Return the (X, Y) coordinate for the center point of the cell that contains the specified text.  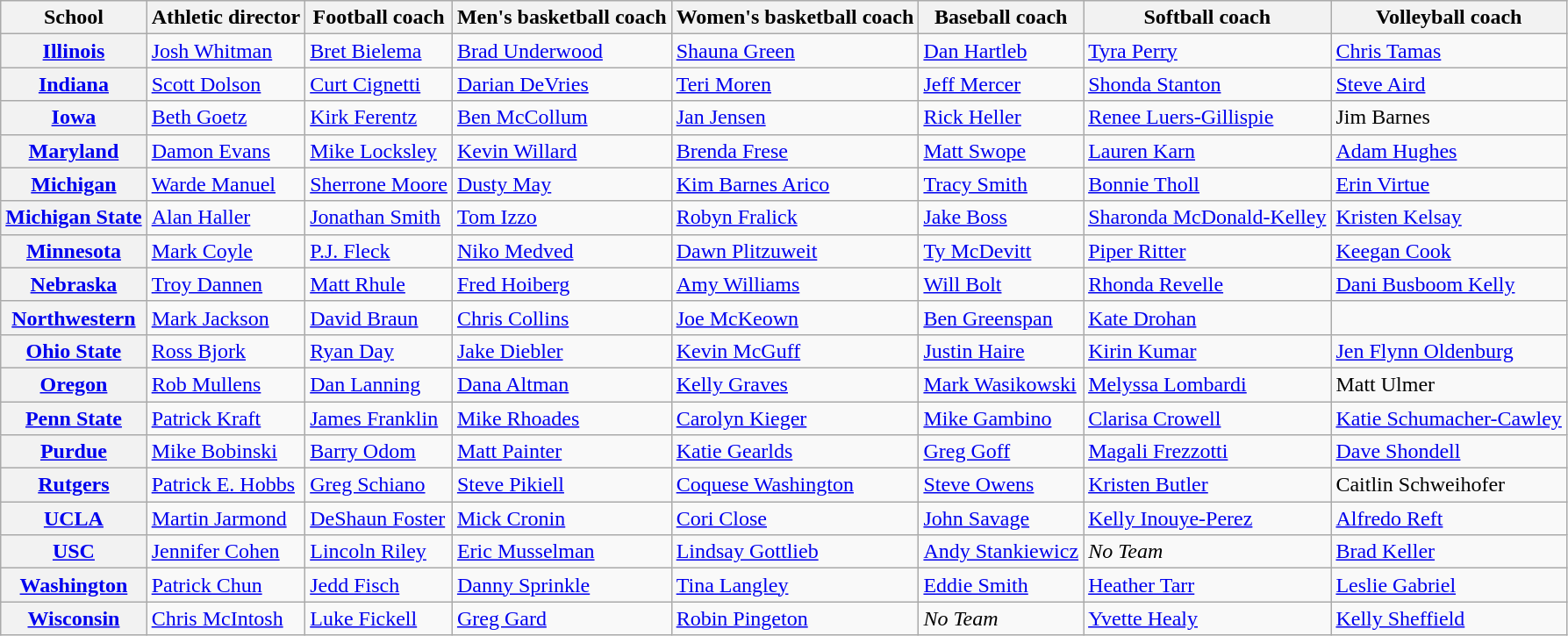
Tina Langley (795, 585)
Jen Flynn Oldenburg (1449, 351)
Fred Hoiberg (562, 284)
Tracy Smith (1001, 184)
Greg Goff (1001, 452)
School (74, 18)
P.J. Fleck (379, 251)
Steve Aird (1449, 84)
Matt Ulmer (1449, 384)
John Savage (1001, 518)
Mark Coyle (226, 251)
Teri Moren (795, 84)
Magali Frezzotti (1207, 452)
Robin Pingeton (795, 618)
Kevin McGuff (795, 351)
Katie Schumacher-Cawley (1449, 418)
Mike Rhoades (562, 418)
Kelly Sheffield (1449, 618)
Piper Ritter (1207, 251)
Softball coach (1207, 18)
Cori Close (795, 518)
Matt Painter (562, 452)
Niko Medved (562, 251)
Rutgers (74, 485)
Mark Wasikowski (1001, 384)
Kate Drohan (1207, 318)
Men's basketball coach (562, 18)
Greg Gard (562, 618)
Alan Haller (226, 218)
Tyra Perry (1207, 51)
Mick Cronin (562, 518)
Steve Owens (1001, 485)
Shauna Green (795, 51)
Football coach (379, 18)
James Franklin (379, 418)
USC (74, 552)
Kim Barnes Arico (795, 184)
Purdue (74, 452)
Patrick Chun (226, 585)
Patrick E. Hobbs (226, 485)
Lincoln Riley (379, 552)
Barry Odom (379, 452)
Michigan (74, 184)
Josh Whitman (226, 51)
Matt Swope (1001, 151)
Kelly Inouye-Perez (1207, 518)
David Braun (379, 318)
Greg Schiano (379, 485)
Kristen Kelsay (1449, 218)
Jan Jensen (795, 118)
Curt Cignetti (379, 84)
Mark Jackson (226, 318)
Ben Greenspan (1001, 318)
Bonnie Tholl (1207, 184)
Robyn Fralick (795, 218)
Lauren Karn (1207, 151)
Ty McDevitt (1001, 251)
Yvette Healy (1207, 618)
Ryan Day (379, 351)
Jim Barnes (1449, 118)
Adam Hughes (1449, 151)
Volleyball coach (1449, 18)
DeShaun Foster (379, 518)
Steve Pikiell (562, 485)
Eddie Smith (1001, 585)
Warde Manuel (226, 184)
Ben McCollum (562, 118)
Kirk Ferentz (379, 118)
Troy Dannen (226, 284)
Joe McKeown (795, 318)
Minnesota (74, 251)
Kristen Butler (1207, 485)
Carolyn Kieger (795, 418)
Ohio State (74, 351)
Eric Musselman (562, 552)
Heather Tarr (1207, 585)
Sharonda McDonald-Kelley (1207, 218)
Alfredo Reft (1449, 518)
Leslie Gabriel (1449, 585)
Brad Keller (1449, 552)
Kelly Graves (795, 384)
Andy Stankiewicz (1001, 552)
Beth Goetz (226, 118)
Caitlin Schweihofer (1449, 485)
Kevin Willard (562, 151)
UCLA (74, 518)
Indiana (74, 84)
Oregon (74, 384)
Dana Altman (562, 384)
Martin Jarmond (226, 518)
Clarisa Crowell (1207, 418)
Maryland (74, 151)
Melyssa Lombardi (1207, 384)
Brad Underwood (562, 51)
Renee Luers-Gillispie (1207, 118)
Women's basketball coach (795, 18)
Patrick Kraft (226, 418)
Darian DeVries (562, 84)
Sherrone Moore (379, 184)
Chris McIntosh (226, 618)
Erin Virtue (1449, 184)
Dawn Plitzuweit (795, 251)
Matt Rhule (379, 284)
Dan Hartleb (1001, 51)
Chris Tamas (1449, 51)
Michigan State (74, 218)
Dusty May (562, 184)
Katie Gearlds (795, 452)
Mike Gambino (1001, 418)
Justin Haire (1001, 351)
Mike Locksley (379, 151)
Athletic director (226, 18)
Dan Lanning (379, 384)
Washington (74, 585)
Amy Williams (795, 284)
Iowa (74, 118)
Rick Heller (1001, 118)
Jedd Fisch (379, 585)
Luke Fickell (379, 618)
Will Bolt (1001, 284)
Illinois (74, 51)
Chris Collins (562, 318)
Rob Mullens (226, 384)
Tom Izzo (562, 218)
Wisconsin (74, 618)
Kirin Kumar (1207, 351)
Penn State (74, 418)
Bret Bielema (379, 51)
Dani Busboom Kelly (1449, 284)
Shonda Stanton (1207, 84)
Rhonda Revelle (1207, 284)
Keegan Cook (1449, 251)
Jonathan Smith (379, 218)
Coquese Washington (795, 485)
Nebraska (74, 284)
Danny Sprinkle (562, 585)
Jeff Mercer (1001, 84)
Jake Boss (1001, 218)
Jennifer Cohen (226, 552)
Brenda Frese (795, 151)
Northwestern (74, 318)
Jake Diebler (562, 351)
Lindsay Gottlieb (795, 552)
Ross Bjork (226, 351)
Mike Bobinski (226, 452)
Damon Evans (226, 151)
Scott Dolson (226, 84)
Baseball coach (1001, 18)
Dave Shondell (1449, 452)
